Extract the [x, y] coordinate from the center of the cell holding the provided text.  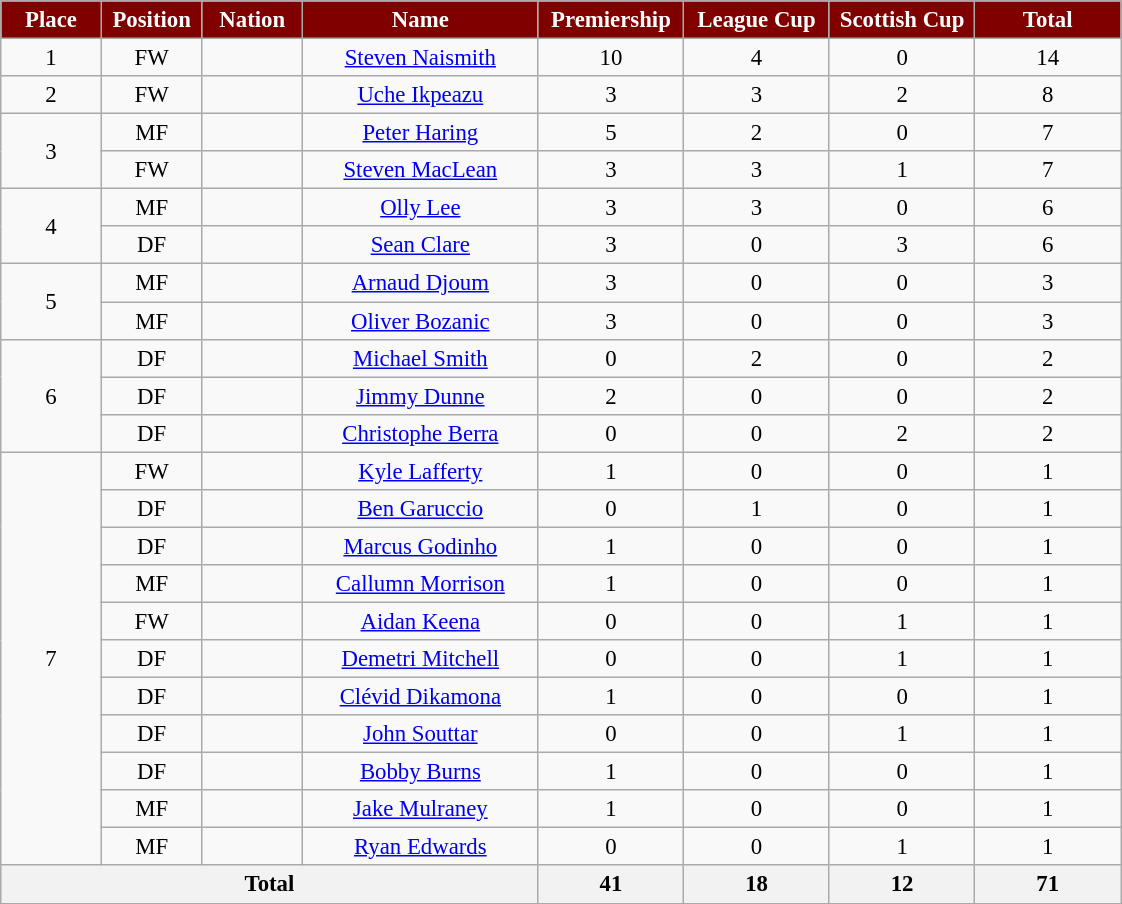
Clévid Dikamona [421, 697]
Oliver Bozanic [421, 321]
71 [1048, 885]
Premiership [611, 20]
8 [1048, 95]
Demetri Mitchell [421, 659]
Scottish Cup [902, 20]
Steven MacLean [421, 170]
Name [421, 20]
Kyle Lafferty [421, 471]
14 [1048, 58]
Jimmy Dunne [421, 396]
10 [611, 58]
Nation [252, 20]
Sean Clare [421, 245]
Bobby Burns [421, 772]
John Souttar [421, 734]
Ben Garuccio [421, 509]
Callumn Morrison [421, 584]
Uche Ikpeazu [421, 95]
Michael Smith [421, 358]
41 [611, 885]
Arnaud Djoum [421, 283]
Christophe Berra [421, 433]
Steven Naismith [421, 58]
18 [757, 885]
Position [152, 20]
League Cup [757, 20]
Aidan Keena [421, 621]
Olly Lee [421, 208]
12 [902, 885]
Ryan Edwards [421, 847]
Place [52, 20]
Jake Mulraney [421, 809]
Marcus Godinho [421, 546]
Peter Haring [421, 133]
